Capture the cell that displays the provided text and extract its (X, Y) central coordinate. 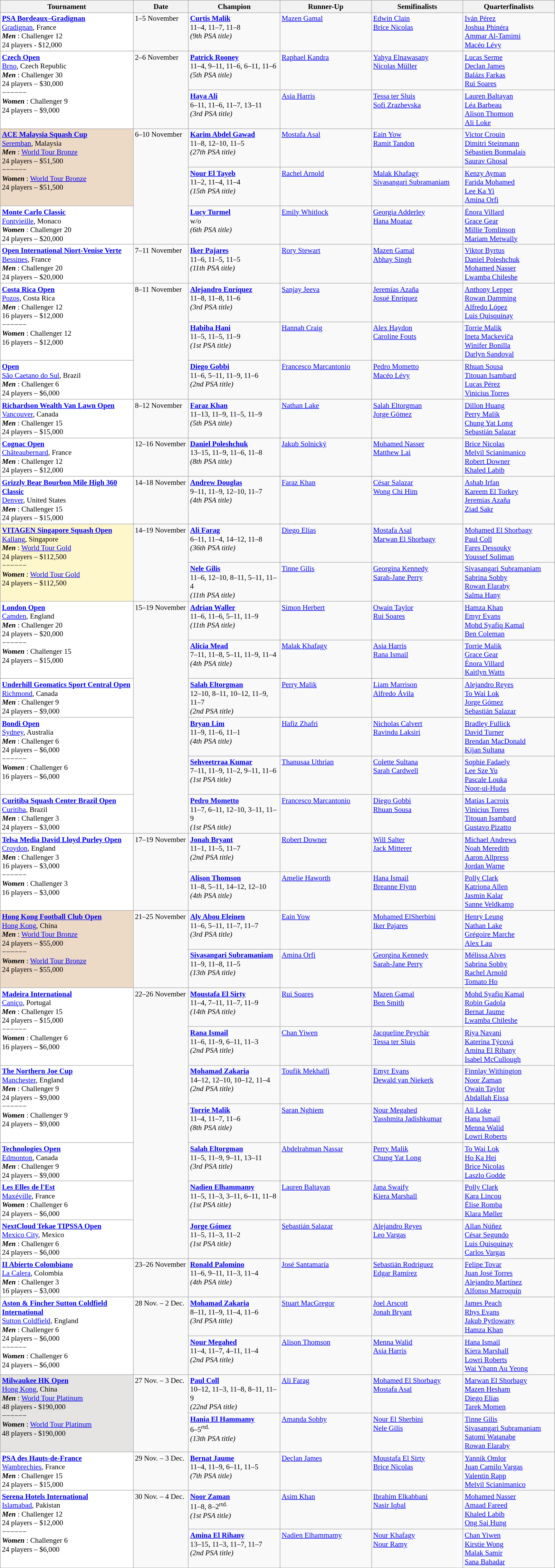
2–6 November (161, 90)
Eain Yow (326, 930)
Ali Loke Hana Ismail Menna Walid Lowri Roberts (508, 1123)
Victor Crouin Dimitri Steinmann Sébastien Bonmalais Saurav Ghosal (508, 148)
Richardson Wealth Van Lawn Open Vancouver, Canada Men : Challenger 1524 players – $15,000 (67, 419)
Torrie Malik Ineta Mackeviča Winifer Bonilla Darlyn Sandoval (508, 341)
Runner-Up (326, 6)
Mohamad Zakaria8–11, 11–9, 11–4, 11–6(3rd PSA title) (234, 1317)
14–19 November (161, 563)
12–16 November (161, 457)
Lucas Serme Declan James Balázs Farkas Rui Soares (508, 70)
PSA des Hauts-de-France Wambrechies, France Men : Challenger 1524 players – $15,000 (67, 1471)
Alicia Mead7–11, 11–8, 5–11, 11–9, 11–4(4th PSA title) (234, 659)
Nadien Elhammamy (326, 1548)
Edwin Clain Brice Nicolas (417, 32)
Alejandro Reyes Leo Vargas (417, 1239)
Mazen Gamal Ben Smith (417, 1007)
Curitiba Squash Center Brazil Open Curitiba, Brazil Men : Challenger 324 players – $3,000 (67, 814)
Lauren Baltayan Léa Barbeau Alison Thomson Ali Loke (508, 109)
Ali Farag (326, 1394)
Moustafa El Sirty Brice Nicolas (417, 1471)
28 Nov. – 2 Dec. (161, 1336)
José Santamaría (326, 1278)
Rhuan Sousa Titouan Isambard Lucas Pérez Vinicius Torres (508, 380)
Diego Elías (326, 543)
Rory Stewart (326, 264)
Will Salter Jack Mitterer (417, 852)
Sebastián Rodríguez Edgar Ramírez (417, 1278)
Matías Lacroix Vinicius Torres Titouan Isambard Gustavo Pizatto (508, 814)
27 Nov. – 3 Dec. (161, 1413)
London Open Camden, England Men : Challenger 2024 players – $20,000−−−−−− Women : Challenger 1524 players – $15,000 (67, 640)
Nour Megahed11–4, 11–7, 4–11, 11–4(2nd PSA title) (234, 1355)
Mohamed El Shorbagy Paul Coll Fares Dessouky Youssef Soliman (508, 543)
Dillon Huang Perry Malik Chung Yat Long Sebastián Salazar (508, 419)
Polly Clark Kara Lincou Élise Romba Klara Møller (508, 1201)
1–5 November (161, 32)
Alejandro Reyes To Wai Lok Jorge Gómez Sebastián Salazar (508, 698)
Hong Kong Football Club Open Hong Kong, China Men : World Tour Bronze24 players – $55,000−−−−−− Women : World Tour Bronze24 players – $55,000 (67, 949)
Hania El Hammamy6–5rtd.(13th PSA title) (234, 1433)
Adrian Waller11–6, 11–6, 5–11, 11–9(11th PSA title) (234, 621)
Amina El Rihany13–15, 11–3, 11–7, 11–7(2nd PSA title) (234, 1548)
Alison Thomson11–8, 5–11, 14–12, 12–10(4th PSA title) (234, 891)
Asim Khan (326, 1510)
Declan James (326, 1471)
Iker Pajares11–6, 11–5, 11–5(11th PSA title) (234, 264)
Perry Malik (326, 698)
Stuart MacGregor (326, 1317)
Salah Eltorgman11–5, 11–9, 9–11, 13–11(3rd PSA title) (234, 1162)
Mazen Gamal (326, 32)
To Wai Lok Ho Ka Hei Brice Nicolas Laszlo Godde (508, 1162)
Lucy Turmelw/o(6th PSA title) (234, 225)
Hamza Khan Emyr Evans Mohd Syafiq Kamal Ben Coleman (508, 621)
22–26 November (161, 1123)
Nour Megahed Yasshmita Jadishkumar (417, 1123)
Toufik Mekhalfi (326, 1084)
Nadien Elhammamy11–5, 11–3, 3–11, 6–11, 11–8(1st PSA title) (234, 1201)
Colette Sultana Sarah Cardwell (417, 775)
Alex Haydon Caroline Fouts (417, 341)
Habiba Hani11–5, 11–5, 11–9(1st PSA title) (234, 341)
Saran Nghiem (326, 1123)
Salah Eltorgman Jorge Gómez (417, 419)
II Abierto Colombiano La Calera, Colombia Men : Challenger 316 players – $3,000 (67, 1278)
Les Elles de l'Est Maxéville, France Women : Challenger 624 players – $6,000 (67, 1201)
Patrick Rooney11–4, 9–11, 11–6, 6–11, 11–6(5th PSA title) (234, 70)
Hana Ismail Breanne Flynn (417, 891)
Ashab Irfan Kareem El Torkey Jeremías Azaña Ziad Sakr (508, 500)
Chan Yiwen (326, 1046)
Asia Harris Rana Ismail (417, 659)
Technologies Open Edmonton, Canada Men : Challenger 924 players – $9,000 (67, 1162)
Salah Eltorgman12–10, 8–11, 10–12, 11–9, 11–7(2nd PSA title) (234, 698)
Tinne Gilis Sivasangari Subramaniam Satomi Watanabe Rowan Elaraby (508, 1433)
Sanjay Jeeva (326, 303)
Tinne Gilis (326, 582)
8–11 November (161, 341)
Diego Gobbi11–6, 5–11, 11–9, 11–6(2nd PSA title) (234, 380)
Mohamed Nasser Amaad Fareed Khaled Labib Ong Sai Hung (508, 1510)
Quarterfinalists (508, 6)
Bryan Lim11–9, 11–6, 11–1(4th PSA title) (234, 737)
Nathan Lake (326, 419)
17–19 November (161, 872)
Jana Swaify Kiera Marshall (417, 1201)
Paul Coll10–12, 11–3, 11–8, 8–11, 11–9(22nd PSA title) (234, 1394)
Jonah Bryant11–1, 11–5, 11–7(2nd PSA title) (234, 852)
Torrie Malik Grace Gear Énora Villard Kaitlyn Watts (508, 659)
Costa Rica Open Pozos, Costa Rica Men : Challenger 1216 players – $12,000−−−−−− Women : Challenger 1216 players – $12,000 (67, 322)
Malak Khafagy Sivasangari Subramaniam (417, 187)
Milwaukee HK Open Hong Kong, China Men : World Tour Platinum48 players - $190,000−−−−−− Women : World Tour Platinum48 players - $190,000 (67, 1413)
Finnlay Withington Noor Zaman Owain Taylor Abdallah Eissa (508, 1084)
ACE Malaysia Squash Cup Seremban, Malaysia Men : World Tour Bronze24 players – $51,500−−−−−− Women : World Tour Bronze24 players – $51,500 (67, 167)
Telsa Media David Lloyd Purley Open Croydon, England Men : Challenger 316 players – $3,000−−−−−− Women : Challenger 316 players – $3,000 (67, 872)
Mohamed ElSherbini Iker Pajares (417, 930)
Felipe Tovar Juan José Torres Alejandro Martínez Alfonso Marroquín (508, 1278)
Underhill Geomatics Sport Central Open Richmond, Canada Men : Challenger 924 players – $9,000 (67, 698)
Hana Ismail Kiera Marshall Lowri Roberts Wai Yhann Au Yeong (508, 1355)
Rana Ismail11–6, 11–9, 6–11, 11–3(2nd PSA title) (234, 1046)
Daniel Poleshchuk13–15, 11–9, 11–6, 11–8(8th PSA title) (234, 457)
Énora Villard Grace Gear Millie Tomlinson Mariam Metwally (508, 225)
Thanusaa Uthrian (326, 775)
Aly Abou Eleinen11–6, 5–11, 11–7, 11–7(3rd PSA title) (234, 930)
Champion (234, 6)
Chan Yiwen Kirstie Wong Malak Samir Sana Bahadar (508, 1548)
23–26 November (161, 1278)
Iván Pérez Joshua Phinéra Ammar Al-Tamimi Macéo Lévy (508, 32)
Henry Leung Nathan Lake Grégoire Marche Alex Lau (508, 930)
6–10 November (161, 187)
Jakub Solnický (326, 457)
Open International Niort-Venise Verte Bessines, France Men : Challenger 2024 players – $20,000 (67, 264)
James Peach Rhys Evans Jakub Pytlowany Hamza Khan (508, 1317)
Viktor Byrtus Daniel Poleshchuk Mohamed Nasser Lwamba Chileshe (508, 264)
7–11 November (161, 264)
Ibrahim Elkabbani Nasir Iqbal (417, 1510)
29 Nov. – 3 Dec. (161, 1471)
Sivasangari Subramaniam11–9, 11–8, 11–5(13th PSA title) (234, 968)
Brice Nicolas Melvil Scianimanico Robert Downer Khaled Labib (508, 457)
8–12 November (161, 419)
Nele Gilis11–6, 12–10, 8–11, 5–11, 11–4(11th PSA title) (234, 582)
Simon Herbert (326, 621)
Nicholas Calvert Ravindu Laksiri (417, 737)
Mohamed El Shorbagy Mostafa Asal (417, 1394)
Mostafa Asal (326, 148)
Abdelrahman Nassar (326, 1162)
Jeremías Azaña Josué Enríquez (417, 303)
Marwan El Shorbagy Mazen Hesham Diego Elías Tarek Momen (508, 1394)
PSA Bordeaux–Gradignan Gradignan, France Men : Challenger 1224 players - $12,000 (67, 32)
Mohd Syafiq Kamal Robin Gadola Bernat Jaume Lwamba Chileshe (508, 1007)
Amelie Haworth (326, 891)
Owain Taylor Rui Soares (417, 621)
Ali Farag6–11, 11–4, 14–12, 11–8(36th PSA title) (234, 543)
Bernat Jaume11–4, 11–9, 6–11, 11–5(7th PSA title) (234, 1471)
30 Nov. – 4 Dec. (161, 1529)
Polly Clark Katriona Allen Jasmin Kalar Sanne Veldkamp (508, 891)
Malak Khafagy (326, 659)
Ronald Palomino11–6, 9–11, 11–3, 11–4(4th PSA title) (234, 1278)
Perry Malik Chung Yat Long (417, 1162)
Liam Marrison Alfredo Ávila (417, 698)
Jacqueline Peychär Tessa ter Sluis (417, 1046)
César Salazar Wong Chi Him (417, 500)
Yannik Omlor Juan Camilo Vargas Valentin Rapp Melvil Scianimanico (508, 1471)
Grizzly Bear Bourbon Mile High 360 Classic Denver, United States Men : Challenger 1524 players – $15,000 (67, 500)
The Northern Joe Cup Manchester, England Men : Challenger 924 players – $9,000−−−−−− Women : Challenger 924 players – $9,000 (67, 1104)
Bradley Fullick David Turner Brendan MacDonald Kijan Sultana (508, 737)
Mostafa Asal Marwan El Shorbagy (417, 543)
Amanda Sobhy (326, 1433)
Alison Thomson (326, 1355)
Hannah Craig (326, 341)
Mohamed Nasser Matthew Lai (417, 457)
Noor Zaman11–8, 8–2rtd.(1st PSA title) (234, 1510)
Menna Walid Asia Harris (417, 1355)
15–19 November (161, 717)
Bondi Open Sydney, Australia Men : Challenger 624 players – $6,000−−−−−− Women : Challenger 616 players – $6,000 (67, 756)
Kenzy Ayman Farida Mohamed Lee Ka Yi Amina Orfi (508, 187)
Allan Núñez César Segundo Luis Quisquinay Carlos Vargas (508, 1239)
NextCloud Tekae TIPSSA Open Mexico City, Mexico Men : Challenger 624 players – $6,000 (67, 1239)
Eain Yow Ramit Tandon (417, 148)
Rui Soares (326, 1007)
Amina Orfi (326, 968)
Nour Khafagy Nour Ramy (417, 1548)
Czech Open Brno, Czech Republic Men : Challenger 3024 players – $30,000−−−−−− Women : Challenger 924 players – $9,000 (67, 90)
Semifinalists (417, 6)
Diego Gobbi Rhuan Sousa (417, 814)
21–25 November (161, 949)
Sebastián Salazar (326, 1239)
Michael Andrews Noah Meredith Aaron Allpress Jordan Warne (508, 852)
Pedro Mometto11–7, 6–11, 12–10, 3–11, 11–9(1st PSA title) (234, 814)
Nour El Sherbini Nele Gilis (417, 1433)
Torrie Malik11–4, 11–7, 11–6(8th PSA title) (234, 1123)
Robert Downer (326, 852)
Georgia Adderley Hana Moataz (417, 225)
Mélissa Alves Sabrina Sobhy Rachel Arnold Tomato Ho (508, 968)
Cognac Open Châteaubernard, France Men : Challenger 1224 players – $12,000 (67, 457)
Hafiz Zhafri (326, 737)
VITAGEN Singapore Squash Open Kallang, Singapore Men : World Tour Gold24 players – $112,500−−−−−− Women : World Tour Gold24 players – $112,500 (67, 563)
Serena Hotels International Islamabad, Pakistan Men : Challenger 1224 players – $12,000−−−−−− Women : Challenger 624 players – $6,000 (67, 1529)
Mohamad Zakaria14–12, 12–10, 10–12, 11–4(2nd PSA title) (234, 1084)
Jorge Gómez11–5, 11–3, 11–2(1st PSA title) (234, 1239)
Rachel Arnold (326, 187)
Nour El Tayeb11–2, 11–4, 11–4(15th PSA title) (234, 187)
Emily Whitlock (326, 225)
Faraz Khan11–13, 11–9, 11–5, 11–9(5th PSA title) (234, 419)
Sophie Fadaely Lee Sze Yu Pascale Louka Noor-ul-Huda (508, 775)
Open São Caetano do Sul, Brazil Men : Challenger 624 players – $6,000 (67, 380)
Emyr Evans Dewald van Niekerk (417, 1084)
Haya Ali6–11, 11–6, 11–7, 13–11(3rd PSA title) (234, 109)
Sivasangari Subramaniam Sabrina Sobhy Rowan Elaraby Salma Hany (508, 582)
Karim Abdel Gawad11–8, 12–10, 11–5(27th PSA title) (234, 148)
Date (161, 6)
Tournament (67, 6)
Asia Harris (326, 109)
Tessa ter Sluis Sofi Zrazhevska (417, 109)
Pedro Mometto Macéo Lévy (417, 380)
Andrew Douglas9–11, 11–9, 12–10, 11–7(4th PSA title) (234, 500)
Madeira International Caniço, Portugal Men : Challenger 1524 players – $15,000−−−−−− Women : Challenger 616 players – $6,000 (67, 1026)
Monte Carlo Classic Fontvieille, Monaco Women : Challenger 2024 players – $20,000 (67, 225)
Lauren Baltayan (326, 1201)
Anthony Lepper Rowan Damming Alfredo López Luis Quisquinay (508, 303)
Mazen Gamal Abhay Singh (417, 264)
Riya Navani Katerina Týcová Amina El Rihany Isabel McCullough (508, 1046)
Yahya Elnawasany Nicolas Müller (417, 70)
Joel Arscott Jonah Bryant (417, 1317)
14–18 November (161, 500)
Moustafa El Sirty11–4, 7–11, 11–7, 11–9(14th PSA title) (234, 1007)
Curtis Malik11–4, 11–7, 11–8(9th PSA title) (234, 32)
Alejandro Enríquez11–8, 11–8, 11–6(3rd PSA title) (234, 303)
Faraz Khan (326, 500)
Raphael Kandra (326, 70)
Sehveetrraa Kumar7–11, 11–9, 11–2, 9–11, 11–6(1st PSA title) (234, 775)
